Scan for the cell matching the given text and deliver its (x, y) coordinate at center. 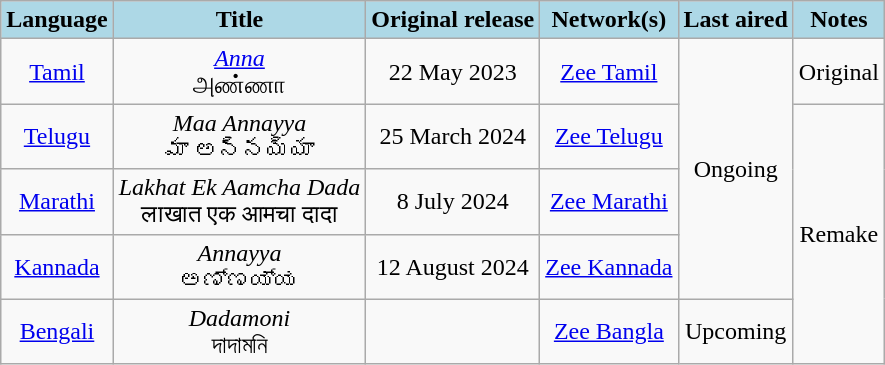
Network(s) (609, 20)
Bengali (57, 332)
Telugu (57, 136)
Zee Bangla (609, 332)
Marathi (57, 202)
25 March 2024 (453, 136)
8 July 2024 (453, 202)
Zee Kannada (609, 266)
Language (57, 20)
12 August 2024 (453, 266)
Kannada (57, 266)
Maa Annayya మా అన్నయ్యా (240, 136)
Zee Marathi (609, 202)
Ongoing (736, 169)
Title (240, 20)
Anna அண்ணா (240, 72)
Upcoming (736, 332)
Last aired (736, 20)
Annayya ಅಣ್ಣಯ್ಯ (240, 266)
Tamil (57, 72)
Remake (838, 234)
Zee Tamil (609, 72)
Lakhat Ek Aamcha Dada लाखात एक आमचा दादा (240, 202)
Notes (838, 20)
Original release (453, 20)
Zee Telugu (609, 136)
Original (838, 72)
22 May 2023 (453, 72)
Dadamoni দাদামনি (240, 332)
